Find where the given text appears and provide that cell's center as [x, y] coordinate. 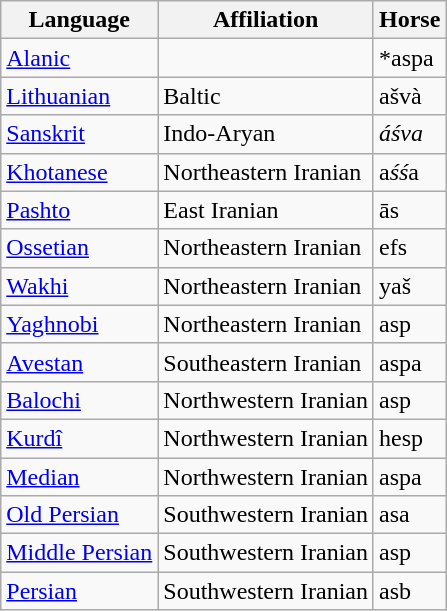
Lithuanian [80, 96]
efs [409, 248]
Sanskrit [80, 134]
Baltic [266, 96]
Pashto [80, 210]
asb [409, 591]
Khotanese [80, 172]
East Iranian [266, 210]
Persian [80, 591]
Affiliation [266, 20]
Avestan [80, 362]
ašvà [409, 96]
*aspa [409, 58]
Southeastern Iranian [266, 362]
aśśa [409, 172]
yaš [409, 286]
hesp [409, 438]
áśva [409, 134]
Median [80, 477]
Yaghnobi [80, 324]
Middle Persian [80, 553]
Kurdî [80, 438]
Indo-Aryan [266, 134]
Alanic [80, 58]
ās [409, 210]
Wakhi [80, 286]
Balochi [80, 400]
Old Persian [80, 515]
Ossetian [80, 248]
asa [409, 515]
Language [80, 20]
Horse [409, 20]
